Identify which cell holds the provided text, then report its (x, y) central coordinate. 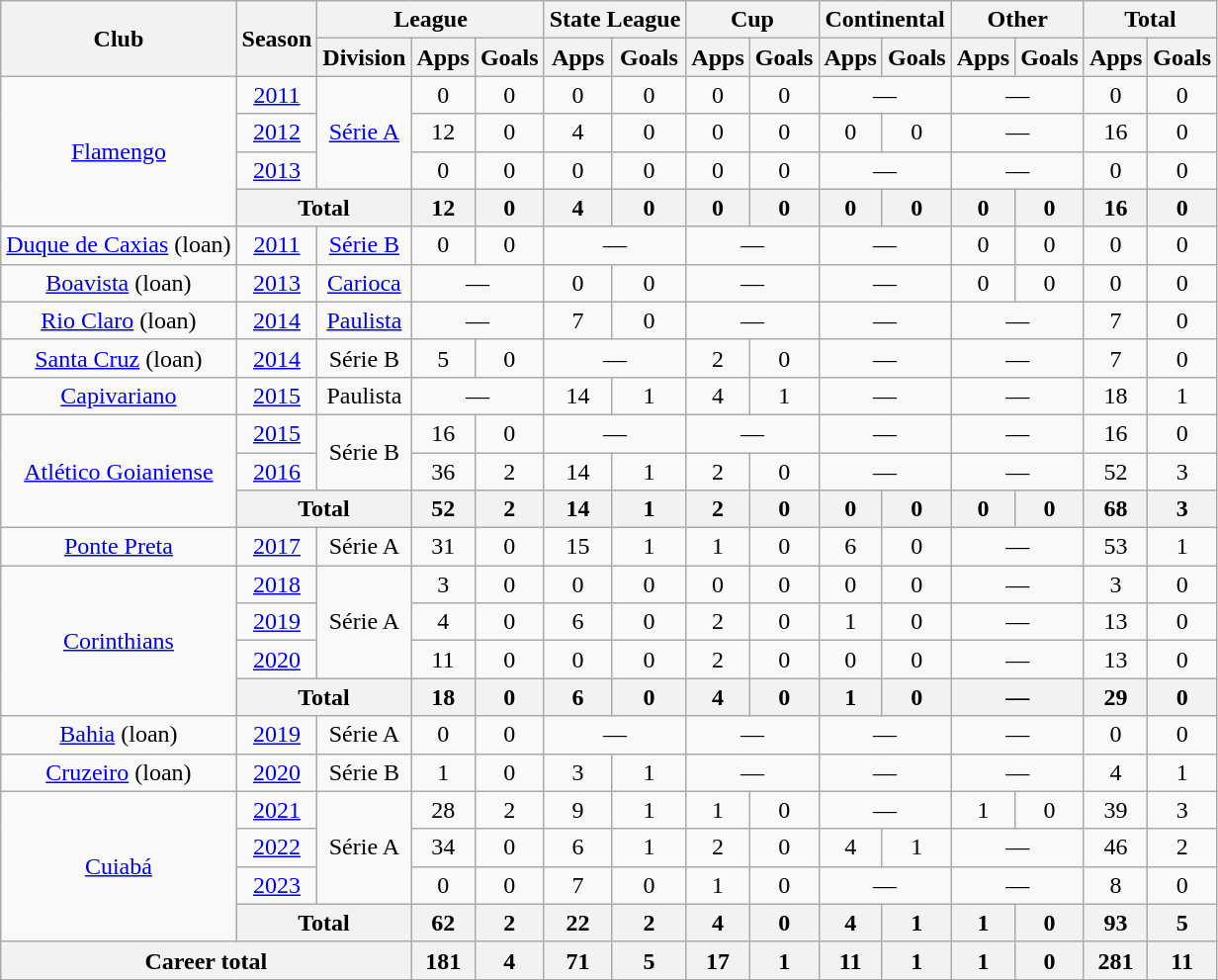
Career total (206, 960)
2021 (277, 810)
Atlético Goianiense (119, 471)
29 (1115, 697)
Rio Claro (loan) (119, 320)
League (431, 20)
22 (577, 923)
28 (443, 810)
Season (277, 39)
53 (1115, 547)
281 (1115, 960)
34 (443, 847)
2023 (277, 885)
8 (1115, 885)
Continental (885, 20)
Other (1017, 20)
Carioca (364, 283)
Duque de Caxias (loan) (119, 245)
Cup (752, 20)
Corinthians (119, 641)
46 (1115, 847)
Cruzeiro (loan) (119, 772)
Santa Cruz (loan) (119, 358)
39 (1115, 810)
71 (577, 960)
State League (615, 20)
Boavista (loan) (119, 283)
62 (443, 923)
2017 (277, 547)
9 (577, 810)
17 (718, 960)
2022 (277, 847)
Capivariano (119, 396)
Division (364, 57)
Flamengo (119, 151)
31 (443, 547)
Bahia (loan) (119, 735)
2016 (277, 472)
Ponte Preta (119, 547)
36 (443, 472)
2012 (277, 133)
Club (119, 39)
181 (443, 960)
93 (1115, 923)
Cuiabá (119, 866)
15 (577, 547)
2018 (277, 584)
68 (1115, 509)
